Find where the given text appears and provide that cell's center as (x, y) coordinate. 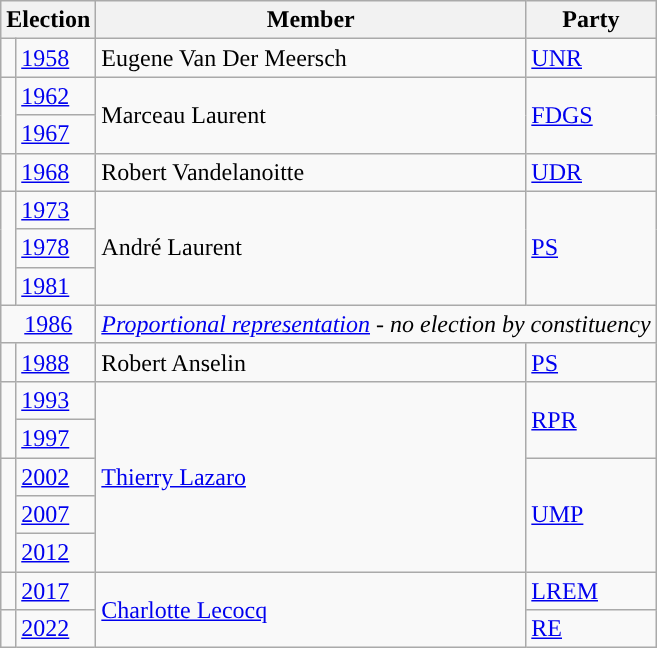
RE (591, 629)
Proportional representation - no election by constituency (376, 324)
RPR (591, 419)
1997 (56, 438)
1988 (56, 362)
UDR (591, 172)
1973 (56, 210)
Robert Vandelanoitte (311, 172)
Robert Anselin (311, 362)
Thierry Lazaro (311, 476)
1962 (56, 96)
1978 (56, 248)
Party (591, 20)
Election (48, 20)
1958 (56, 58)
1993 (56, 400)
2007 (56, 515)
UNR (591, 58)
1986 (48, 324)
Marceau Laurent (311, 115)
2012 (56, 553)
1981 (56, 286)
1967 (56, 134)
UMP (591, 515)
2017 (56, 591)
LREM (591, 591)
FDGS (591, 115)
Member (311, 20)
2002 (56, 477)
1968 (56, 172)
2022 (56, 629)
Eugene Van Der Meersch (311, 58)
Charlotte Lecocq (311, 610)
André Laurent (311, 248)
